Provide the [X, Y] coordinate of the cell's center where the given text is located.  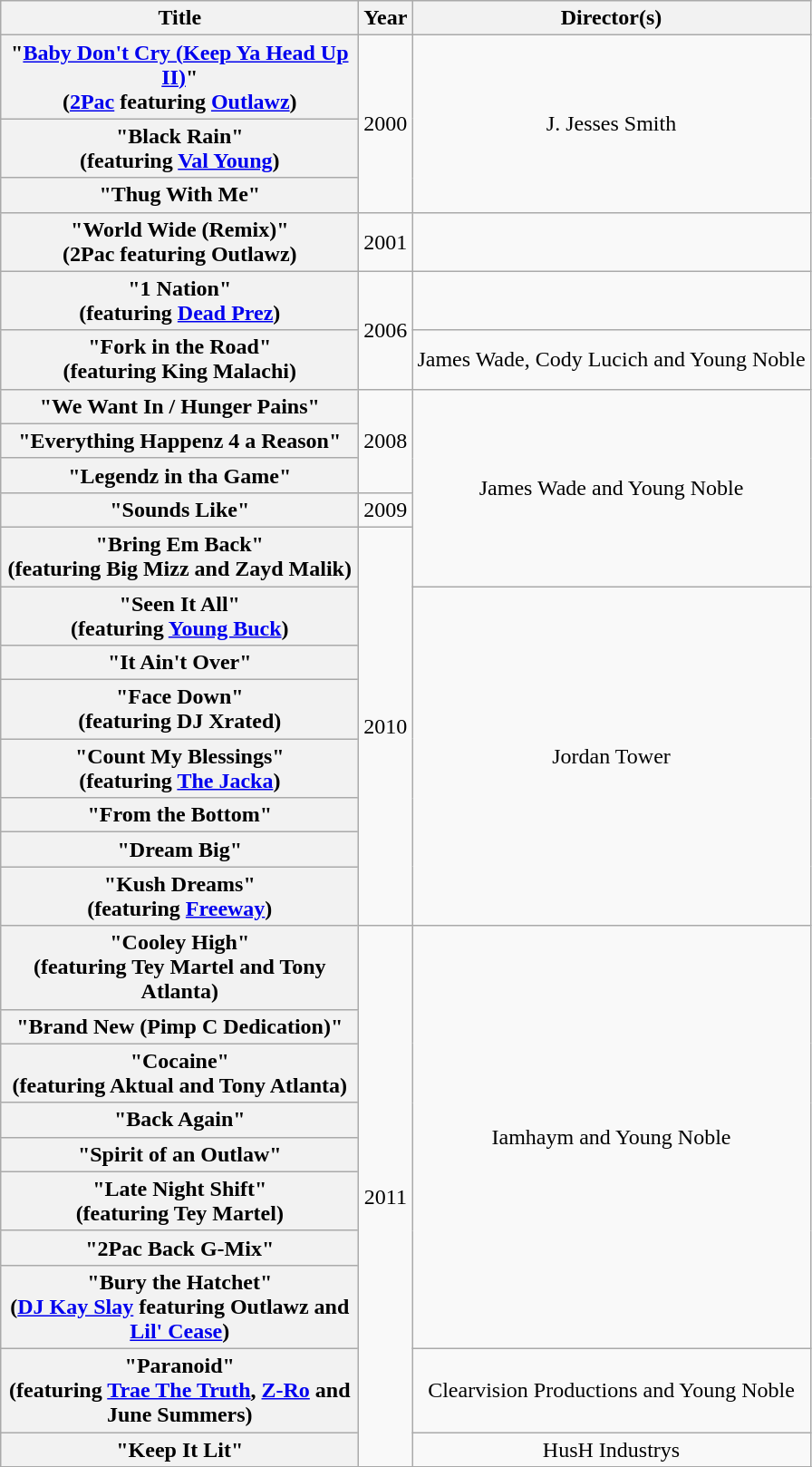
"Brand New (Pimp C Dedication)" [179, 1026]
J. Jesses Smith [611, 123]
"1 Nation"(featuring Dead Prez) [179, 301]
HusH Industrys [611, 1450]
"We Want In / Hunger Pains" [179, 406]
"Kush Dreams"(featuring Freeway) [179, 896]
"Bring Em Back"(featuring Big Mizz and Zayd Malik) [179, 557]
"Late Night Shift"(featuring Tey Martel) [179, 1200]
James Wade and Young Noble [611, 488]
Director(s) [611, 18]
James Wade, Cody Lucich and Young Noble [611, 359]
2006 [386, 330]
"Seen It All"(featuring Young Buck) [179, 615]
"From the Bottom" [179, 815]
"Dream Big" [179, 850]
Jordan Tower [611, 755]
"Bury the Hatchet"(DJ Kay Slay featuring Outlawz and Lil' Cease) [179, 1307]
2009 [386, 510]
"Sounds Like" [179, 510]
Clearvision Productions and Young Noble [611, 1390]
Year [386, 18]
"Fork in the Road"(featuring King Malachi) [179, 359]
"Cocaine"(featuring Aktual and Tony Atlanta) [179, 1074]
"Count My Blessings"(featuring The Jacka) [179, 769]
"Baby Don't Cry (Keep Ya Head Up II)"(2Pac featuring Outlawz) [179, 77]
2000 [386, 123]
2008 [386, 441]
"Thug With Me" [179, 195]
2011 [386, 1197]
"Back Again" [179, 1120]
"Legendz in tha Game" [179, 475]
Iamhaym and Young Noble [611, 1137]
2001 [386, 241]
"Black Rain"(featuring Val Young) [179, 149]
2010 [386, 726]
"Keep It Lit" [179, 1450]
Title [179, 18]
"It Ain't Over" [179, 663]
"Cooley High"(featuring Tey Martel and Tony Atlanta) [179, 967]
"Everything Happenz 4 a Reason" [179, 441]
"Spirit of an Outlaw" [179, 1154]
"Paranoid"(featuring Trae The Truth, Z-Ro and June Summers) [179, 1390]
"Face Down"(featuring DJ Xrated) [179, 709]
"2Pac Back G-Mix" [179, 1248]
"World Wide (Remix)"(2Pac featuring Outlawz) [179, 241]
